Return the (x, y) coordinate for the center point of the cell that contains the specified text.  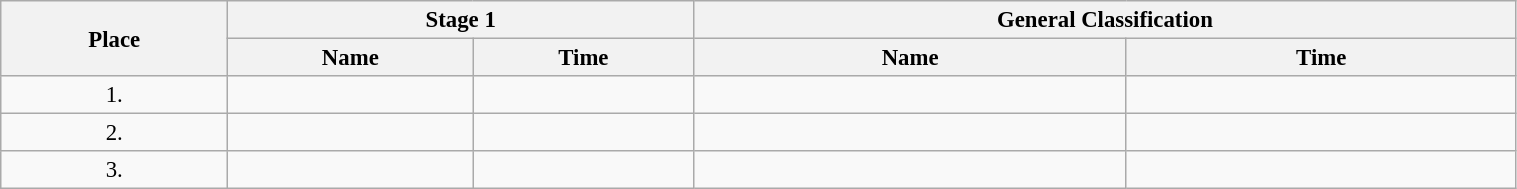
Stage 1 (461, 20)
1. (114, 95)
General Classification (1105, 20)
Place (114, 38)
2. (114, 133)
3. (114, 170)
